For the text-containing cell, return its midpoint in (x, y) coordinate format. 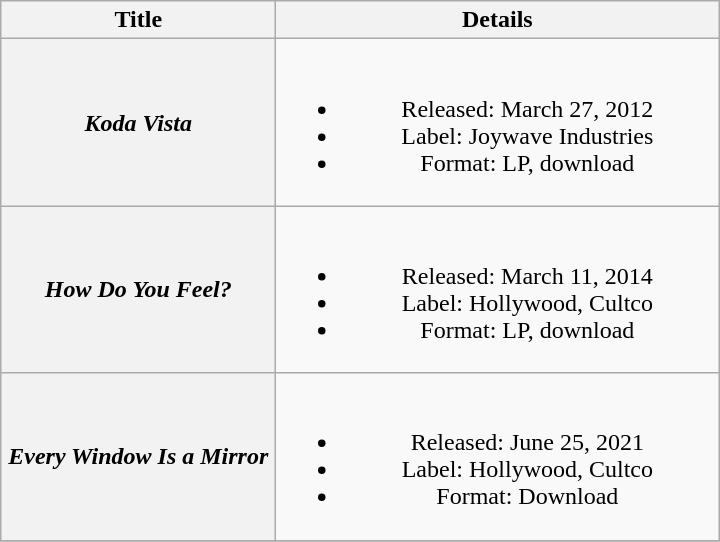
Koda Vista (138, 122)
Details (498, 20)
Released: March 27, 2012Label: Joywave IndustriesFormat: LP, download (498, 122)
Released: March 11, 2014Label: Hollywood, CultcoFormat: LP, download (498, 290)
How Do You Feel? (138, 290)
Released: June 25, 2021Label: Hollywood, CultcoFormat: Download (498, 456)
Every Window Is a Mirror (138, 456)
Title (138, 20)
